Return (X, Y) of the center of cell containing provided text 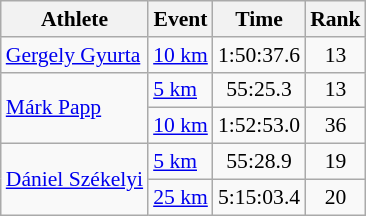
1:52:53.0 (259, 126)
19 (336, 162)
Gergely Gyurta (74, 55)
Rank (336, 19)
55:25.3 (259, 90)
25 km (180, 197)
36 (336, 126)
Márk Papp (74, 108)
20 (336, 197)
Time (259, 19)
1:50:37.6 (259, 55)
Dániel Székelyi (74, 180)
Event (180, 19)
5:15:03.4 (259, 197)
Athlete (74, 19)
55:28.9 (259, 162)
